Determine the (X, Y) coordinate at the center of the cell enclosing the given text.  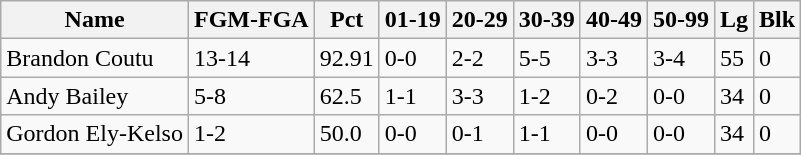
01-19 (412, 20)
50-99 (680, 20)
13-14 (251, 58)
Name (95, 20)
62.5 (346, 96)
Lg (734, 20)
0-1 (480, 134)
FGM-FGA (251, 20)
40-49 (614, 20)
92.91 (346, 58)
30-39 (546, 20)
55 (734, 58)
3-4 (680, 58)
50.0 (346, 134)
Andy Bailey (95, 96)
2-2 (480, 58)
5-5 (546, 58)
Blk (778, 20)
20-29 (480, 20)
Gordon Ely-Kelso (95, 134)
0-2 (614, 96)
Brandon Coutu (95, 58)
5-8 (251, 96)
Pct (346, 20)
